Return (X, Y) of the center of cell containing provided text 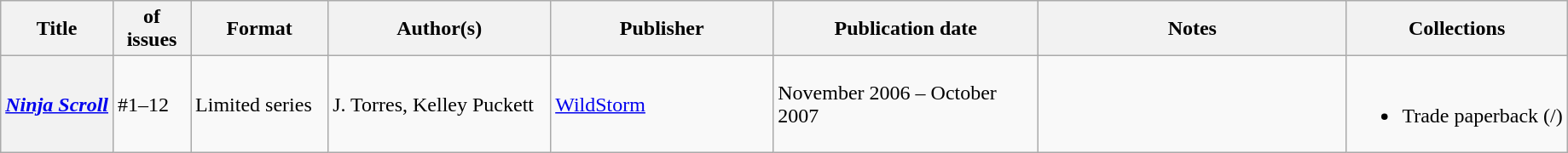
Notes (1192, 29)
of issues (152, 29)
Ninja Scroll (57, 104)
Limited series (259, 104)
November 2006 – October 2007 (906, 104)
Collections (1456, 29)
Format (259, 29)
Author(s) (440, 29)
Publisher (662, 29)
Trade paperback (/) (1456, 104)
WildStorm (662, 104)
Publication date (906, 29)
Title (57, 29)
#1–12 (152, 104)
J. Torres, Kelley Puckett (440, 104)
